Provide the [x, y] coordinate of the cell's center where the given text is located.  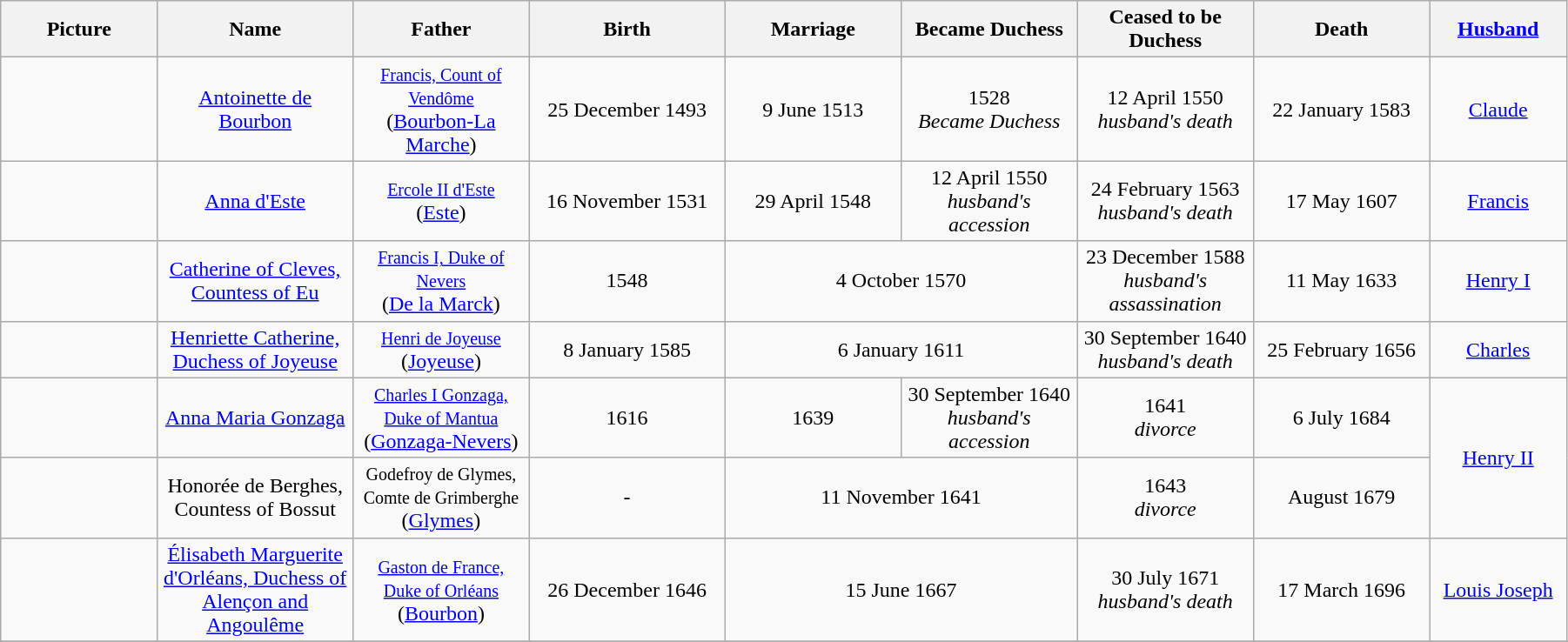
Louis Joseph [1498, 590]
12 April 1550husband's accession [989, 201]
Élisabeth Marguerite d'Orléans, Duchess of Alençon and Angoulême [256, 590]
Godefroy de Glymes, Comte de Grimberghe(Glymes) [441, 498]
6 July 1684 [1341, 418]
Honorée de Berghes, Countess of Bossut [256, 498]
1528Became Duchess [989, 110]
Henri de Joyeuse(Joyeuse) [441, 350]
6 January 1611 [901, 350]
Anna d'Este [256, 201]
1548 [627, 281]
25 February 1656 [1341, 350]
Gaston de France, Duke of Orléans(Bourbon) [441, 590]
29 April 1548 [813, 201]
Picture [79, 30]
Anna Maria Gonzaga [256, 418]
Death [1341, 30]
11 May 1633 [1341, 281]
Catherine of Cleves, Countess of Eu [256, 281]
Ceased to be Duchess [1165, 30]
Claude [1498, 110]
Name [256, 30]
Charles I Gonzaga, Duke of Mantua(Gonzaga-Nevers) [441, 418]
26 December 1646 [627, 590]
12 April 1550husband's death [1165, 110]
11 November 1641 [901, 498]
1643divorce [1165, 498]
Francis I, Duke of Nevers(De la Marck) [441, 281]
Marriage [813, 30]
- [627, 498]
Antoinette de Bourbon [256, 110]
30 September 1640husband's accession [989, 418]
1641divorce [1165, 418]
Ercole II d'Este(Este) [441, 201]
4 October 1570 [901, 281]
24 February 1563husband's death [1165, 201]
17 May 1607 [1341, 201]
Francis, Count of Vendôme(Bourbon-La Marche) [441, 110]
August 1679 [1341, 498]
Henriette Catherine, Duchess of Joyeuse [256, 350]
Became Duchess [989, 30]
30 July 1671husband's death [1165, 590]
Francis [1498, 201]
Henry I [1498, 281]
Charles [1498, 350]
Birth [627, 30]
9 June 1513 [813, 110]
Husband [1498, 30]
16 November 1531 [627, 201]
Father [441, 30]
22 January 1583 [1341, 110]
17 March 1696 [1341, 590]
8 January 1585 [627, 350]
25 December 1493 [627, 110]
1639 [813, 418]
15 June 1667 [901, 590]
1616 [627, 418]
30 September 1640husband's death [1165, 350]
Henry II [1498, 458]
23 December 1588husband's assassination [1165, 281]
